Output the (x, y) coordinate of the center of the cell containing the given text.  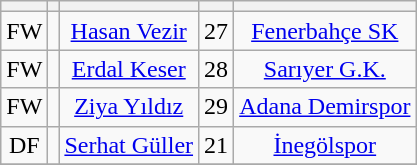
Fenerbahçe SK (325, 31)
27 (216, 31)
Hasan Vezir (129, 31)
İnegölspor (325, 145)
21 (216, 145)
28 (216, 69)
Sarıyer G.K. (325, 69)
29 (216, 107)
Serhat Güller (129, 145)
DF (24, 145)
Erdal Keser (129, 69)
Ziya Yıldız (129, 107)
Adana Demirspor (325, 107)
